Scan for the cell matching the given text and deliver its (X, Y) coordinate at center. 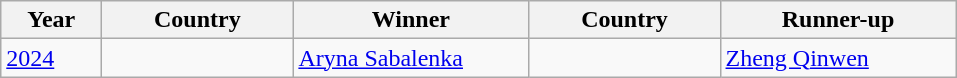
Zheng Qinwen (838, 58)
Year (52, 20)
2024 (52, 58)
Runner-up (838, 20)
Winner (411, 20)
Aryna Sabalenka (411, 58)
